Find where the given text appears and provide that cell's center as (X, Y) coordinate. 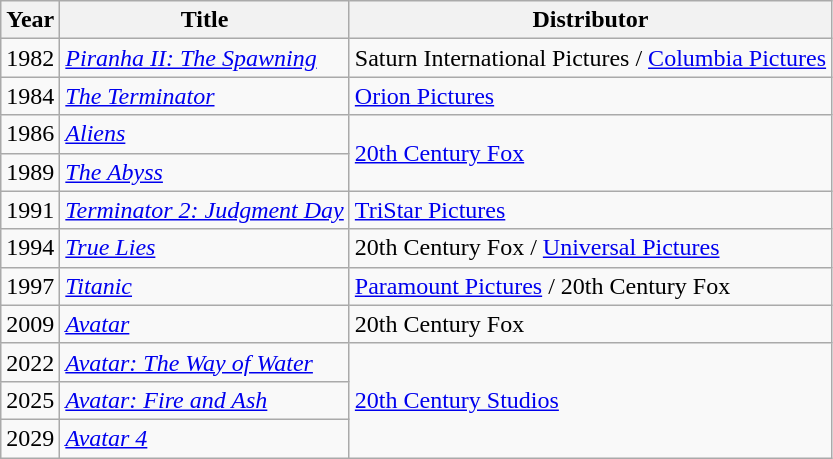
2029 (30, 438)
2025 (30, 400)
Year (30, 20)
1991 (30, 210)
Title (205, 20)
1984 (30, 96)
2022 (30, 362)
TriStar Pictures (590, 210)
Titanic (205, 286)
1989 (30, 172)
Piranha II: The Spawning (205, 58)
Terminator 2: Judgment Day (205, 210)
Avatar (205, 324)
1982 (30, 58)
Orion Pictures (590, 96)
Aliens (205, 134)
Avatar: Fire and Ash (205, 400)
20th Century Studios (590, 400)
Distributor (590, 20)
20th Century Fox / Universal Pictures (590, 248)
The Abyss (205, 172)
1986 (30, 134)
Paramount Pictures / 20th Century Fox (590, 286)
True Lies (205, 248)
The Terminator (205, 96)
1997 (30, 286)
Avatar 4 (205, 438)
Saturn International Pictures / Columbia Pictures (590, 58)
2009 (30, 324)
1994 (30, 248)
Avatar: The Way of Water (205, 362)
